Extract the [X, Y] coordinate from the center of the cell holding the provided text.  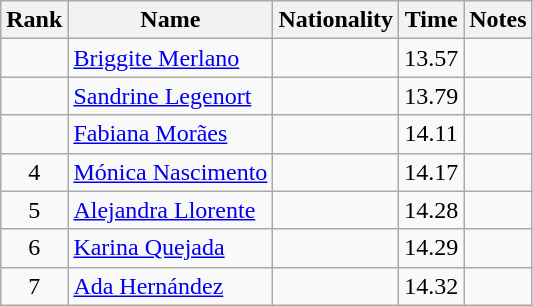
Fabiana Morães [170, 134]
7 [34, 286]
13.79 [432, 96]
13.57 [432, 58]
6 [34, 248]
Notes [498, 20]
14.17 [432, 172]
14.32 [432, 286]
Mónica Nascimento [170, 172]
4 [34, 172]
Rank [34, 20]
Name [170, 20]
14.29 [432, 248]
5 [34, 210]
Karina Quejada [170, 248]
14.11 [432, 134]
Sandrine Legenort [170, 96]
Ada Hernández [170, 286]
Alejandra Llorente [170, 210]
14.28 [432, 210]
Nationality [336, 20]
Briggite Merlano [170, 58]
Time [432, 20]
